Return the [x, y] coordinate for the center point of the cell that contains the specified text.  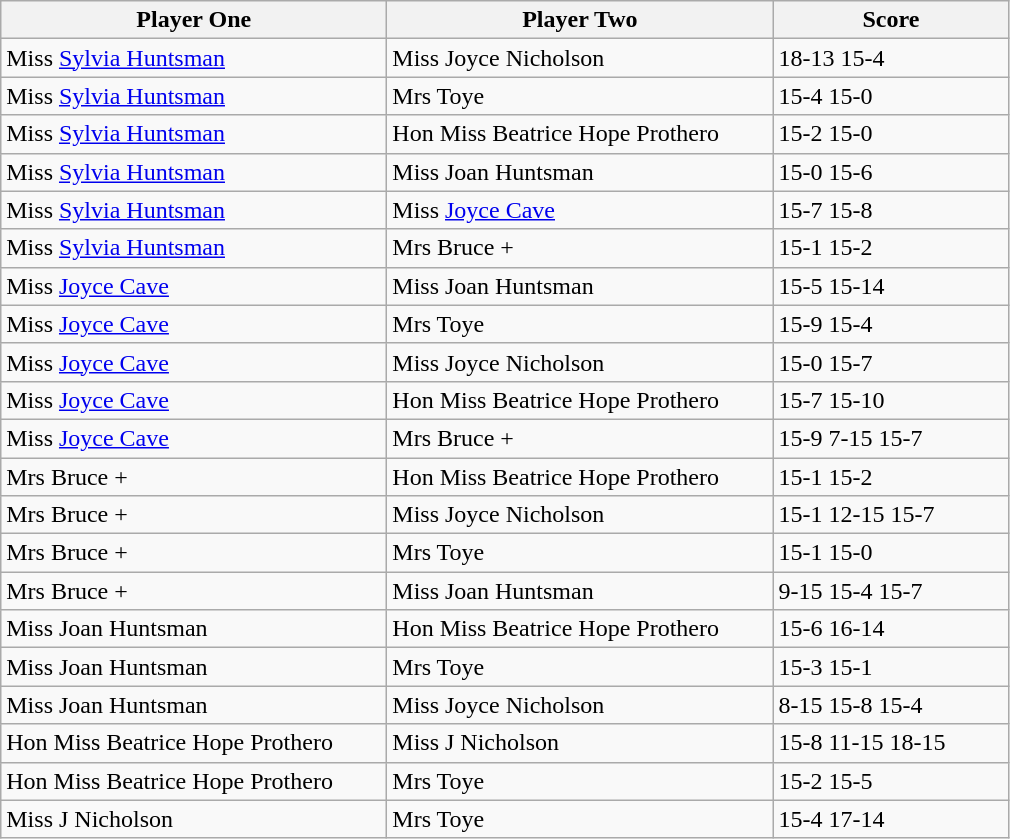
15-4 15-0 [891, 96]
15-5 15-14 [891, 286]
15-9 15-4 [891, 324]
Player Two [580, 20]
15-7 15-10 [891, 400]
15-8 11-15 18-15 [891, 743]
15-7 15-8 [891, 210]
15-1 15-0 [891, 553]
15-3 15-1 [891, 667]
15-2 15-0 [891, 134]
18-13 15-4 [891, 58]
15-6 16-14 [891, 629]
15-0 15-7 [891, 362]
15-1 12-15 15-7 [891, 515]
Score [891, 20]
9-15 15-4 15-7 [891, 591]
Player One [194, 20]
15-4 17-14 [891, 819]
15-0 15-6 [891, 172]
15-2 15-5 [891, 781]
15-9 7-15 15-7 [891, 438]
8-15 15-8 15-4 [891, 705]
